Provide the [X, Y] coordinate of the cell's center where the given text is located.  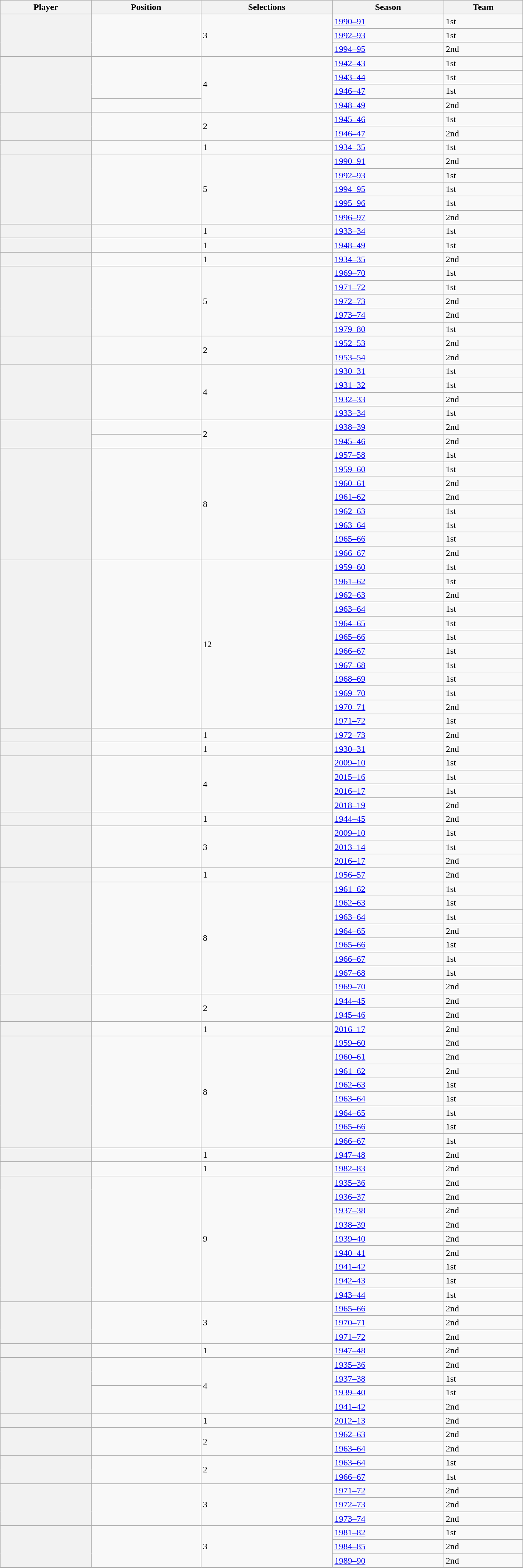
1956–57 [388, 875]
1957–58 [388, 455]
1981–82 [388, 1533]
1996–97 [388, 217]
1940–41 [388, 1253]
Player [46, 7]
2013–14 [388, 847]
1931–32 [388, 385]
1982–83 [388, 1169]
1968–69 [388, 679]
2012–13 [388, 1421]
1984–85 [388, 1547]
1952–53 [388, 343]
Team [483, 7]
12 [267, 644]
Season [388, 7]
Selections [267, 7]
1936–37 [388, 1197]
1979–80 [388, 329]
1995–96 [388, 203]
9 [267, 1239]
2015–16 [388, 777]
2018–19 [388, 805]
1932–33 [388, 399]
1953–54 [388, 357]
Position [146, 7]
1989–90 [388, 1561]
